Search for the cell housing the specified text and yield its (X, Y) center coordinate. 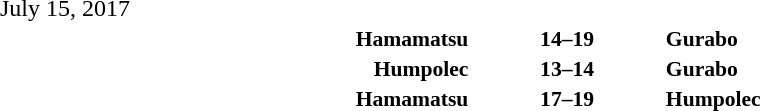
13–14 (568, 68)
14–19 (568, 38)
